Output the (x, y) coordinate of the center of the cell containing the given text.  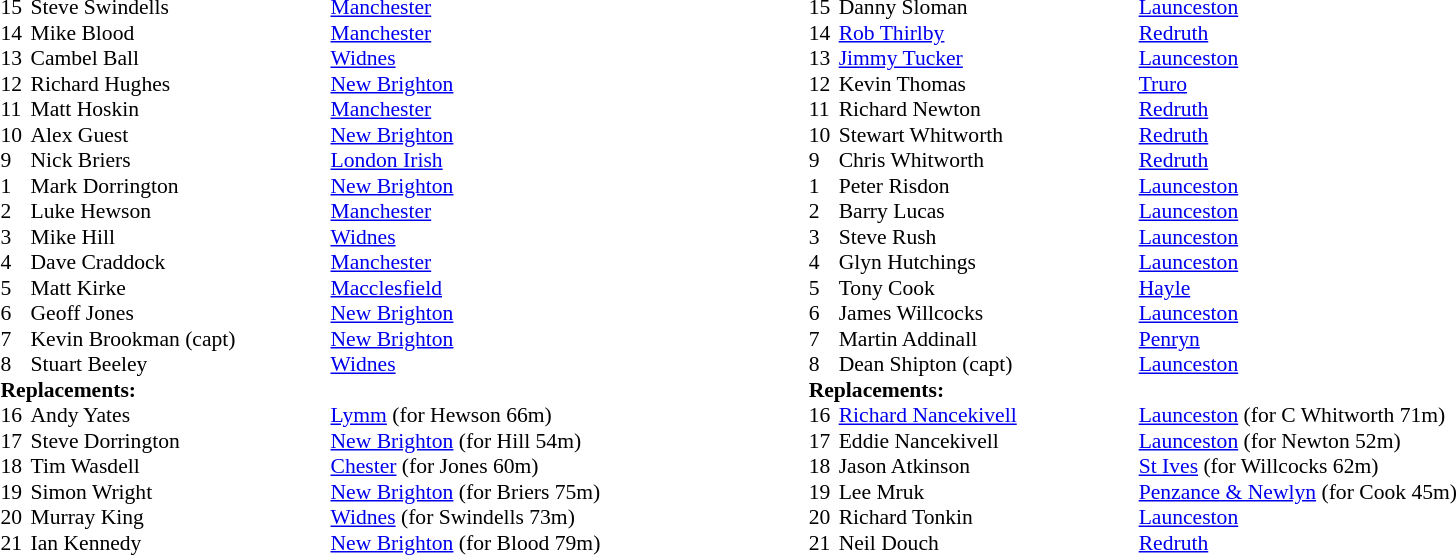
James Willcocks (989, 313)
Luke Hewson (180, 211)
Murray King (180, 517)
Eddie Nancekivell (989, 441)
Mike Hill (180, 237)
Andy Yates (180, 415)
Chester (for Jones 60m) (465, 467)
Lymm (for Hewson 66m) (465, 415)
Stewart Whitworth (989, 135)
New Brighton (for Briers 75m) (465, 492)
Steve Dorrington (180, 441)
Alex Guest (180, 135)
New Brighton (for Hill 54m) (465, 441)
Nick Briers (180, 161)
Glyn Hutchings (989, 263)
Stuart Beeley (180, 365)
Richard Hughes (180, 84)
Matt Hoskin (180, 109)
Chris Whitworth (989, 161)
Steve Rush (989, 237)
Richard Nancekivell (989, 415)
Barry Lucas (989, 211)
Widnes (for Swindells 73m) (465, 517)
Cambel Ball (180, 59)
Rob Thirlby (989, 33)
Lee Mruk (989, 492)
Richard Newton (989, 109)
Mark Dorrington (180, 186)
Jimmy Tucker (989, 59)
Peter Risdon (989, 186)
Tony Cook (989, 288)
Kevin Brookman (capt) (180, 339)
Richard Tonkin (989, 517)
Dean Shipton (capt) (989, 365)
Matt Kirke (180, 288)
Mike Blood (180, 33)
Kevin Thomas (989, 84)
Dave Craddock (180, 263)
Macclesfield (465, 288)
Jason Atkinson (989, 467)
Martin Addinall (989, 339)
Replacements: (300, 390)
Geoff Jones (180, 313)
Tim Wasdell (180, 467)
Simon Wright (180, 492)
London Irish (465, 161)
